Output the (x, y) coordinate of the center of the cell containing the given text.  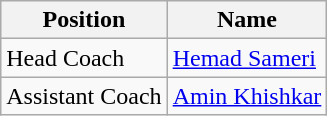
Hemad Sameri (247, 58)
Name (247, 20)
Assistant Coach (84, 96)
Position (84, 20)
Head Coach (84, 58)
Amin Khishkar (247, 96)
